Detect which cell encompasses the target text, then output its [x, y] center coordinate. 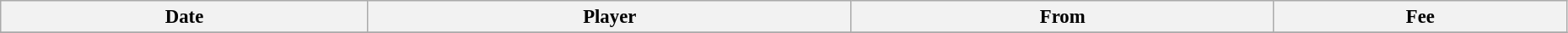
From [1063, 17]
Date [185, 17]
Fee [1420, 17]
Player [609, 17]
